Identify which cell holds the provided text, then report its [x, y] central coordinate. 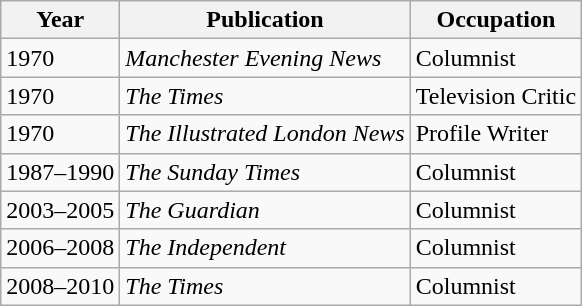
1987–1990 [60, 172]
Year [60, 20]
Profile Writer [496, 134]
2006–2008 [60, 248]
The Illustrated London News [265, 134]
The Guardian [265, 210]
2008–2010 [60, 286]
Publication [265, 20]
The Independent [265, 248]
The Sunday Times [265, 172]
2003–2005 [60, 210]
Occupation [496, 20]
Manchester Evening News [265, 58]
Television Critic [496, 96]
